Return the [x, y] coordinate for the center point of the cell that contains the specified text.  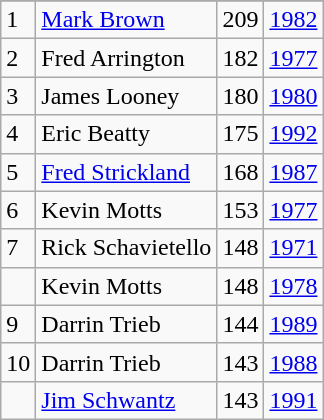
6 [18, 210]
Fred Strickland [126, 172]
1988 [294, 362]
1980 [294, 96]
5 [18, 172]
Mark Brown [126, 20]
3 [18, 96]
Rick Schavietello [126, 248]
James Looney [126, 96]
182 [240, 58]
7 [18, 248]
Fred Arrington [126, 58]
9 [18, 324]
1989 [294, 324]
209 [240, 20]
1 [18, 20]
153 [240, 210]
1987 [294, 172]
1971 [294, 248]
175 [240, 134]
180 [240, 96]
1991 [294, 400]
144 [240, 324]
10 [18, 362]
4 [18, 134]
Jim Schwantz [126, 400]
1992 [294, 134]
Eric Beatty [126, 134]
168 [240, 172]
2 [18, 58]
1982 [294, 20]
1978 [294, 286]
